Extract the [x, y] coordinate from the center of the cell holding the provided text.  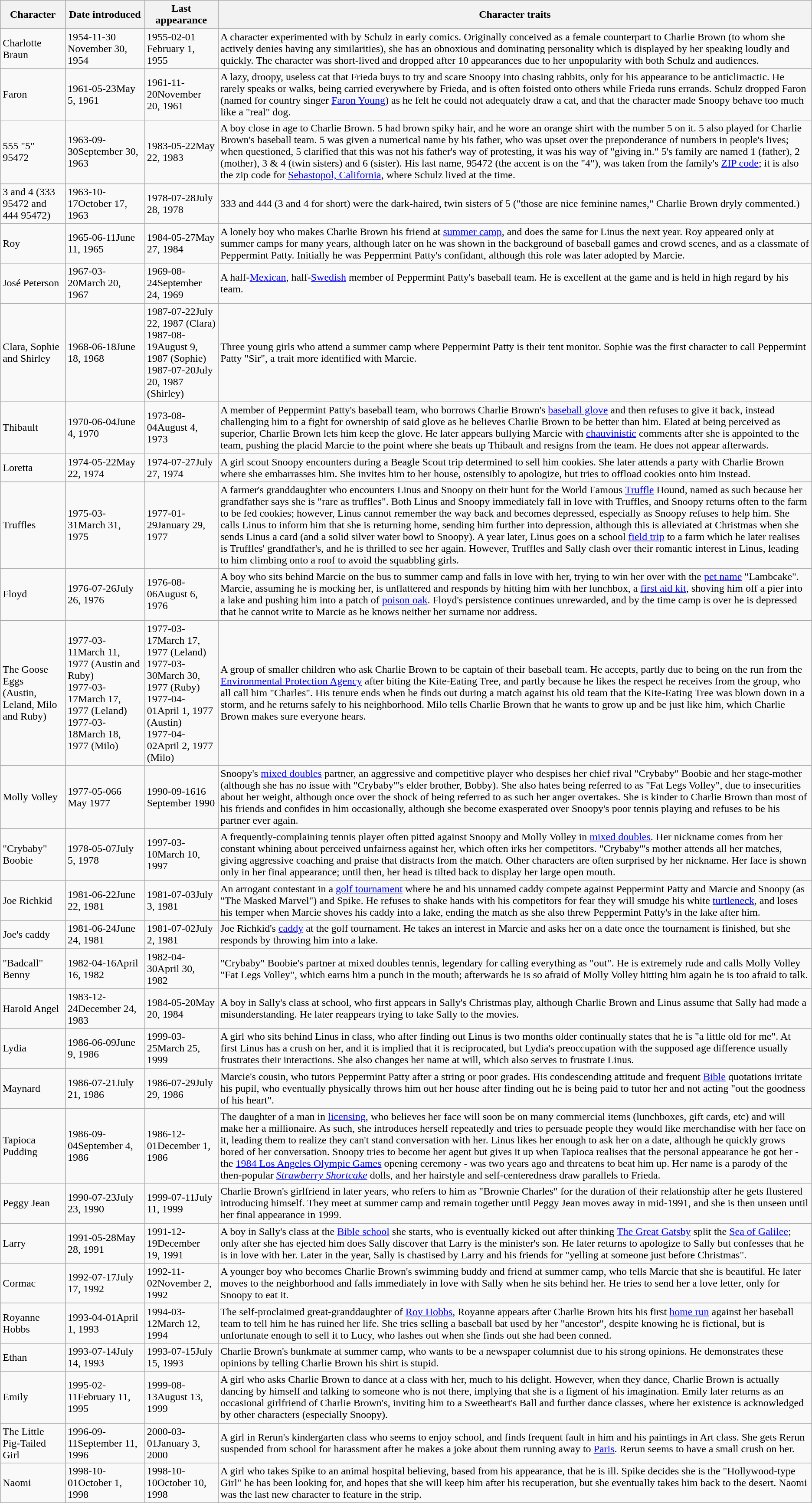
1965-06-11June 11, 1965 [105, 243]
1977-05-066 May 1977 [105, 797]
Clara, Sophie and Shirley [33, 352]
"Badcall" Benny [33, 969]
1981-07-03July 3, 1981 [181, 900]
1973-08-04August 4, 1973 [181, 428]
Lydia [33, 1048]
1977-03-11March 11, 1977 (Austin and Ruby)1977-03-17March 17, 1977 (Leland)1977-03-18March 18, 1977 (Milo) [105, 693]
Character traits [515, 15]
1963-10-17October 17, 1963 [105, 203]
1992-07-17July 17, 1992 [105, 1283]
1986-07-21July 21, 1986 [105, 1088]
1991-05-28May 28, 1991 [105, 1243]
1978-07-28July 28, 1978 [181, 203]
Joe's caddy [33, 934]
1970-06-04June 4, 1970 [105, 428]
1991-12-19December 19, 1991 [181, 1243]
Roy [33, 243]
1999-07-11July 11, 1999 [181, 1203]
1981-06-24June 24, 1981 [105, 934]
Last appearance [181, 15]
555 "5" 95472 [33, 152]
Character [33, 15]
1999-08-13August 13, 1999 [181, 1397]
1986-12-01December 1, 1986 [181, 1146]
1986-06-09June 9, 1986 [105, 1048]
Cormac [33, 1283]
1983-05-22May 22, 1983 [181, 152]
1976-08-06August 6, 1976 [181, 594]
1997-03-10March 10, 1997 [181, 855]
1974-07-27July 27, 1974 [181, 468]
Maynard [33, 1088]
Royanne Hobbs [33, 1323]
1963-09-30September 30, 1963 [105, 152]
The Little Pig-Tailed Girl [33, 1443]
Joe Richkid [33, 900]
3 and 4 (333 95472 and 444 95472) [33, 203]
Date introduced [105, 15]
1993-07-15July 15, 1993 [181, 1357]
1984-05-20May 20, 1984 [181, 1009]
1990-09-1616 September 1990 [181, 797]
Faron [33, 95]
1967-03-20March 20, 1967 [105, 283]
1981-07-02July 2, 1981 [181, 934]
1976-07-26July 26, 1976 [105, 594]
2000-03-01January 3, 2000 [181, 1443]
Peggy Jean [33, 1203]
Floyd [33, 594]
Molly Volley [33, 797]
José Peterson [33, 283]
1978-05-07July 5, 1978 [105, 855]
1998-10-10October 10, 1998 [181, 1483]
1996-09-11September 11, 1996 [105, 1443]
The Goose Eggs(Austin, Leland, Milo and Ruby) [33, 693]
A half-Mexican, half-Swedish member of Peppermint Patty's baseball team. He is excellent at the game and is held in high regard by his team. [515, 283]
1954-11-30 November 30, 1954 [105, 49]
Larry [33, 1243]
Harold Angel [33, 1009]
Thibault [33, 428]
Ethan [33, 1357]
Emily [33, 1397]
1986-07-29July 29, 1986 [181, 1088]
1995-02-11February 11, 1995 [105, 1397]
1984-05-27May 27, 1984 [181, 243]
1982-04-30April 30, 1982 [181, 969]
1987-07-22July 22, 1987 (Clara)1987-08-19August 9, 1987 (Sophie)1987-07-20July 20, 1987 (Shirley) [181, 352]
1994-03-12March 12, 1994 [181, 1323]
1968-06-18June 18, 1968 [105, 352]
1969-08-24September 24, 1969 [181, 283]
1955-02-01 February 1, 1955 [181, 49]
333 and 444 (3 and 4 for short) were the dark-haired, twin sisters of 5 ("those are nice feminine names," Charlie Brown dryly commented.) [515, 203]
Truffles [33, 525]
1986-09-04September 4, 1986 [105, 1146]
Tapioca Pudding [33, 1146]
Charlotte Braun [33, 49]
1998-10-01October 1, 1998 [105, 1483]
1999-03-25March 25, 1999 [181, 1048]
Naomi [33, 1483]
1983-12-24December 24, 1983 [105, 1009]
1981-06-22June 22, 1981 [105, 900]
1961-11-20November 20, 1961 [181, 95]
1975-03-31March 31, 1975 [105, 525]
1977-01-29January 29, 1977 [181, 525]
"Crybaby" Boobie [33, 855]
1982-04-16April 16, 1982 [105, 969]
1993-04-01April 1, 1993 [105, 1323]
1993-07-14July 14, 1993 [105, 1357]
1974-05-22May 22, 1974 [105, 468]
Loretta [33, 468]
1990-07-23July 23, 1990 [105, 1203]
1961-05-23May 5, 1961 [105, 95]
1992-11-02November 2, 1992 [181, 1283]
1977-03-17March 17, 1977 (Leland)1977-03-30March 30, 1977 (Ruby)1977-04-01April 1, 1977 (Austin)1977-04-02April 2, 1977 (Milo) [181, 693]
